Output the (x, y) coordinate of the center of the cell containing the given text.  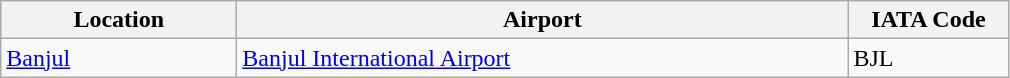
Banjul International Airport (542, 58)
Location (119, 20)
IATA Code (928, 20)
Airport (542, 20)
Banjul (119, 58)
BJL (928, 58)
